Identify which cell holds the provided text, then report its [x, y] central coordinate. 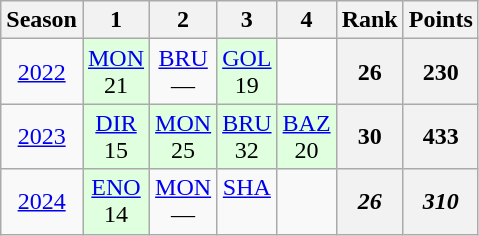
BAZ20 [306, 136]
GOL19 [247, 72]
Points [440, 20]
MON— [184, 202]
Season [42, 20]
2023 [42, 136]
3 [247, 20]
230 [440, 72]
2 [184, 20]
BRU32 [247, 136]
2024 [42, 202]
30 [370, 136]
1 [116, 20]
MON25 [184, 136]
SHA [247, 202]
310 [440, 202]
DIR15 [116, 136]
ENO14 [116, 202]
4 [306, 20]
MON21 [116, 72]
2022 [42, 72]
BRU— [184, 72]
Rank [370, 20]
433 [440, 136]
